Return the (X, Y) coordinate for the center point of the cell that contains the specified text.  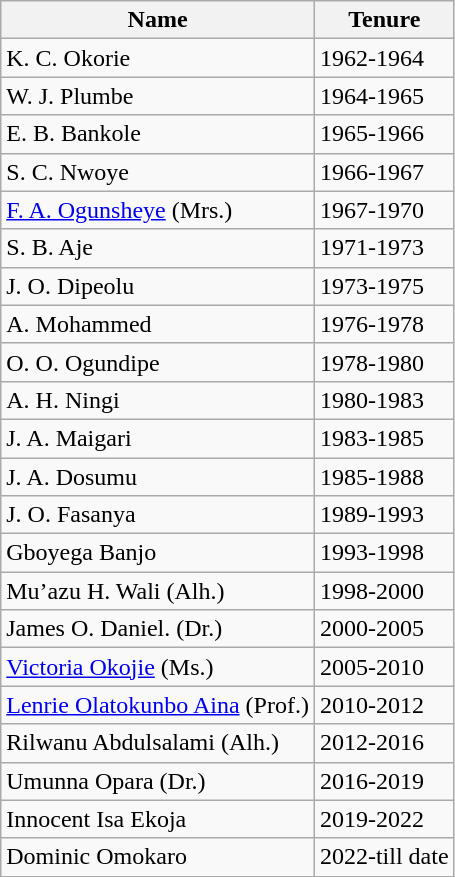
A. H. Ningi (158, 400)
O. O. Ogundipe (158, 362)
Rilwanu Abdulsalami (Alh.) (158, 743)
Name (158, 20)
1967-1970 (384, 210)
W. J. Plumbe (158, 96)
J. A. Dosumu (158, 477)
Victoria Okojie (Ms.) (158, 667)
2022-till date (384, 857)
1980-1983 (384, 400)
2010-2012 (384, 705)
Gboyega Banjo (158, 553)
1962-1964 (384, 58)
J. O. Fasanya (158, 515)
James O. Daniel. (Dr.) (158, 629)
1985-1988 (384, 477)
J. O. Dipeolu (158, 286)
2019-2022 (384, 819)
F. A. Ogunsheye (Mrs.) (158, 210)
Lenrie Olatokunbo Aina (Prof.) (158, 705)
Innocent Isa Ekoja (158, 819)
2016-2019 (384, 781)
1983-1985 (384, 438)
1966-1967 (384, 172)
E. B. Bankole (158, 134)
A. Mohammed (158, 324)
S. C. Nwoye (158, 172)
K. C. Okorie (158, 58)
1971-1973 (384, 248)
1993-1998 (384, 553)
Mu’azu H. Wali (Alh.) (158, 591)
1976-1978 (384, 324)
S. B. Aje (158, 248)
1998-2000 (384, 591)
1989-1993 (384, 515)
Umunna Opara (Dr.) (158, 781)
J. A. Maigari (158, 438)
1973-1975 (384, 286)
1964-1965 (384, 96)
Tenure (384, 20)
1965-1966 (384, 134)
2012-2016 (384, 743)
Dominic Omokaro (158, 857)
2000-2005 (384, 629)
2005-2010 (384, 667)
1978-1980 (384, 362)
